Search for the cell housing the specified text and yield its (X, Y) center coordinate. 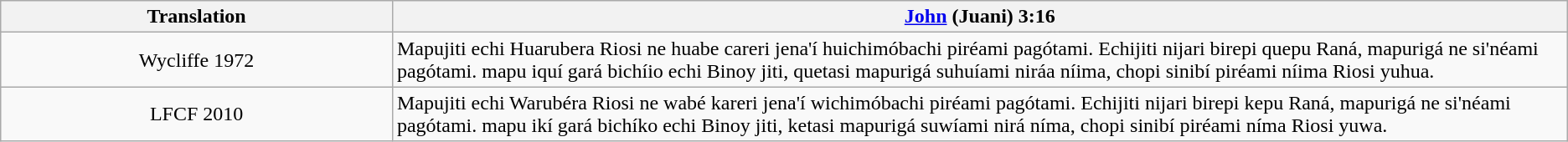
Wycliffe 1972 (197, 60)
LFCF 2010 (197, 114)
Translation (197, 17)
John (Juani) 3:16 (980, 17)
